Locate the cell with the specified text and output its (x, y) center coordinate. 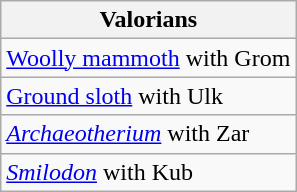
Smilodon with Kub (148, 172)
Ground sloth with Ulk (148, 96)
Valorians (148, 20)
Archaeotherium with Zar (148, 134)
Woolly mammoth with Grom (148, 58)
